Locate the cell with the specified text and output its (X, Y) center coordinate. 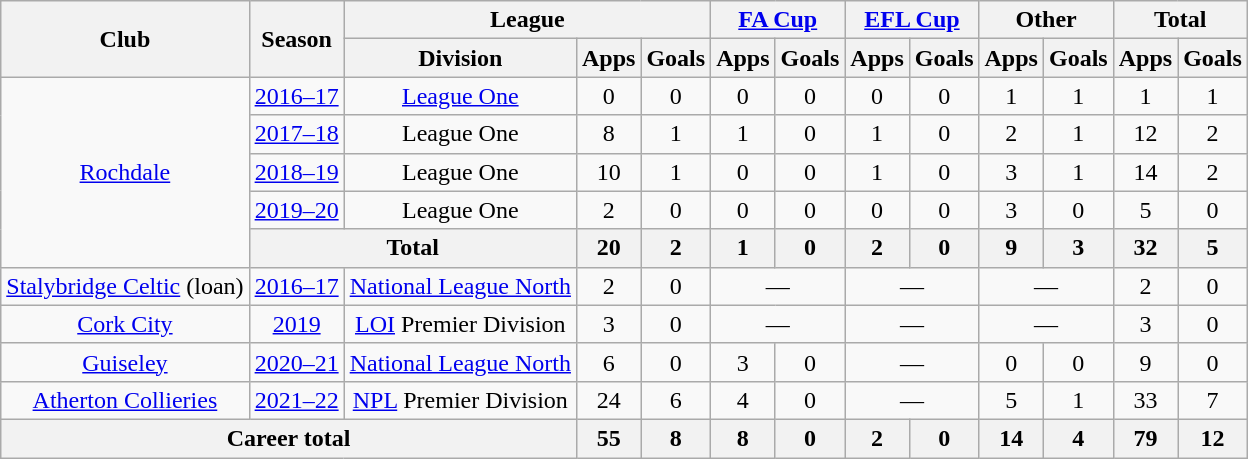
7 (1213, 400)
Other (1046, 20)
League (527, 20)
2017–18 (296, 134)
Rochdale (125, 172)
20 (608, 248)
LOI Premier Division (460, 324)
Guiseley (125, 362)
10 (608, 172)
FA Cup (778, 20)
55 (608, 438)
79 (1145, 438)
2020–21 (296, 362)
Division (460, 58)
2021–22 (296, 400)
Atherton Collieries (125, 400)
Season (296, 39)
Career total (289, 438)
33 (1145, 400)
Cork City (125, 324)
2019 (296, 324)
2019–20 (296, 210)
Stalybridge Celtic (loan) (125, 286)
NPL Premier Division (460, 400)
Club (125, 39)
32 (1145, 248)
24 (608, 400)
EFL Cup (912, 20)
2018–19 (296, 172)
